Find where the given text appears and provide that cell's center as (X, Y) coordinate. 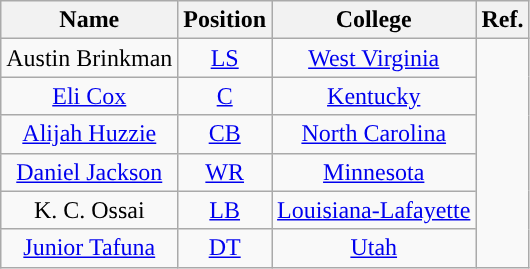
Eli Cox (90, 96)
West Virginia (374, 58)
CB (225, 134)
WR (225, 172)
LS (225, 58)
Utah (374, 248)
Austin Brinkman (90, 58)
C (225, 96)
LB (225, 210)
Junior Tafuna (90, 248)
K. C. Ossai (90, 210)
Name (90, 20)
Alijah Huzzie (90, 134)
Minnesota (374, 172)
DT (225, 248)
North Carolina (374, 134)
College (374, 20)
Louisiana-Lafayette (374, 210)
Ref. (502, 20)
Daniel Jackson (90, 172)
Position (225, 20)
Kentucky (374, 96)
